Capture the cell that displays the provided text and extract its [X, Y] central coordinate. 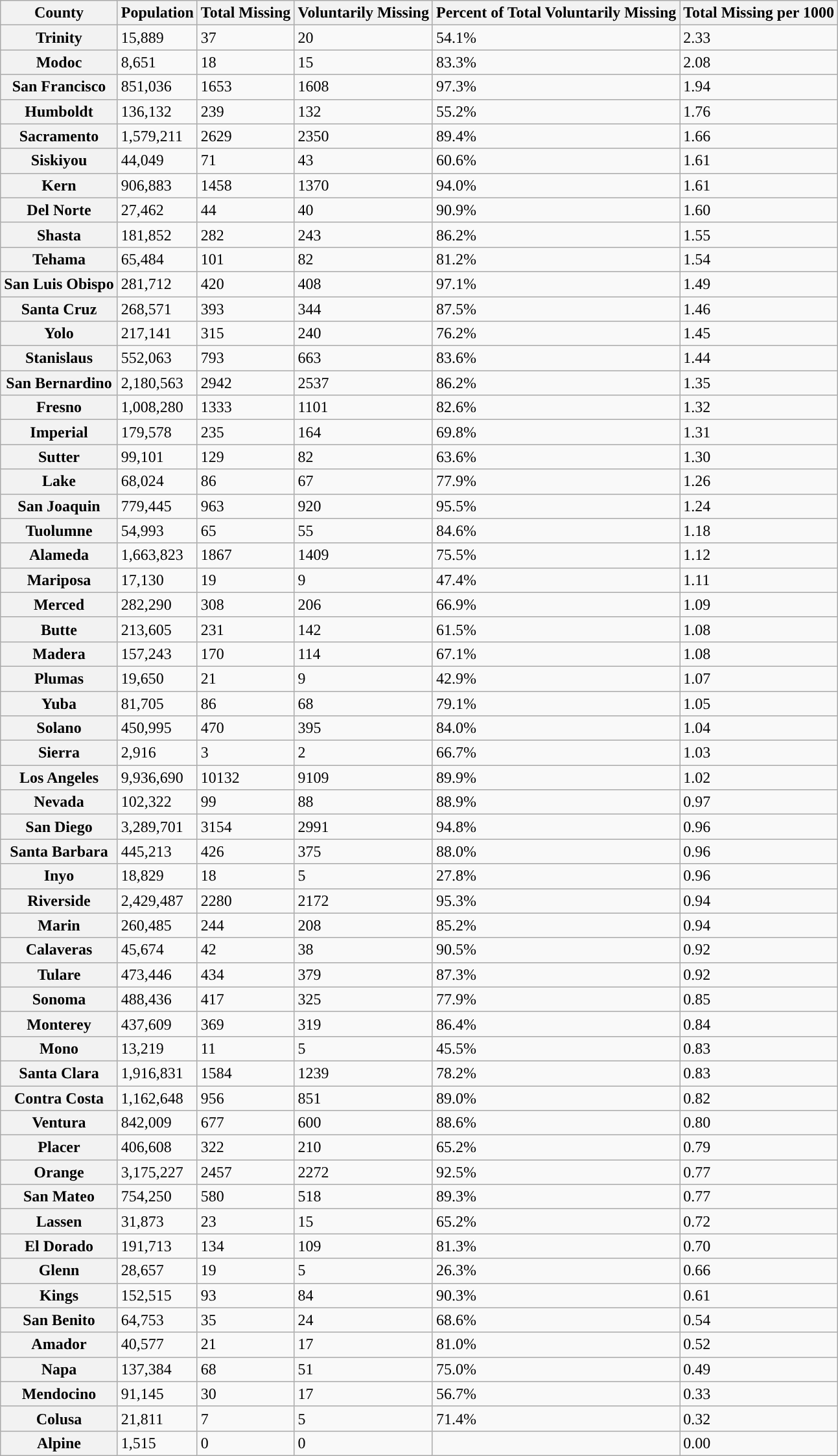
420 [246, 284]
42 [246, 950]
Del Norte [59, 210]
Modoc [59, 62]
89.9% [556, 778]
181,852 [157, 235]
1.32 [759, 408]
Stanislaus [59, 358]
County [59, 13]
54.1% [556, 38]
23 [246, 1221]
Lassen [59, 1221]
450,995 [157, 728]
82.6% [556, 408]
3 [246, 753]
375 [364, 851]
1.44 [759, 358]
89.4% [556, 136]
54,993 [157, 531]
85.2% [556, 925]
239 [246, 111]
Kern [59, 185]
Sierra [59, 753]
2942 [246, 383]
2,916 [157, 753]
2537 [364, 383]
793 [246, 358]
94.8% [556, 827]
132 [364, 111]
1.76 [759, 111]
Tuolumne [59, 531]
210 [364, 1148]
26.3% [556, 1271]
0.32 [759, 1418]
2 [364, 753]
1,515 [157, 1443]
2172 [364, 901]
28,657 [157, 1271]
38 [364, 950]
Plumas [59, 678]
906,883 [157, 185]
8,651 [157, 62]
40,577 [157, 1345]
45.5% [556, 1048]
437,609 [157, 1024]
1.26 [759, 481]
Percent of Total Voluntarily Missing [556, 13]
101 [246, 259]
69.8% [556, 432]
Tulare [59, 975]
44,049 [157, 161]
426 [246, 851]
Nevada [59, 802]
Population [157, 13]
417 [246, 999]
17,130 [157, 580]
21,811 [157, 1418]
136,132 [157, 111]
2.33 [759, 38]
66.7% [556, 753]
Napa [59, 1369]
91,145 [157, 1394]
68,024 [157, 481]
2272 [364, 1172]
Imperial [59, 432]
Shasta [59, 235]
0.49 [759, 1369]
79.1% [556, 703]
842,009 [157, 1123]
10132 [246, 778]
Sutter [59, 457]
322 [246, 1148]
Yolo [59, 334]
Kings [59, 1295]
Marin [59, 925]
235 [246, 432]
308 [246, 605]
18,829 [157, 876]
179,578 [157, 432]
Sonoma [59, 999]
Santa Clara [59, 1073]
3,175,227 [157, 1172]
Total Missing per 1000 [759, 13]
1370 [364, 185]
San Mateo [59, 1197]
1.46 [759, 309]
63.6% [556, 457]
88 [364, 802]
129 [246, 457]
24 [364, 1320]
0.52 [759, 1345]
1,162,648 [157, 1098]
88.6% [556, 1123]
78.2% [556, 1073]
1.02 [759, 778]
Santa Barbara [59, 851]
3,289,701 [157, 827]
Glenn [59, 1271]
240 [364, 334]
Alpine [59, 1443]
0.72 [759, 1221]
663 [364, 358]
43 [364, 161]
65 [246, 531]
86.4% [556, 1024]
1.66 [759, 136]
1.35 [759, 383]
0.66 [759, 1271]
0.82 [759, 1098]
552,063 [157, 358]
243 [364, 235]
Lake [59, 481]
Monterey [59, 1024]
84.0% [556, 728]
20 [364, 38]
Calaveras [59, 950]
68.6% [556, 1320]
87.5% [556, 309]
90.9% [556, 210]
137,384 [157, 1369]
434 [246, 975]
95.3% [556, 901]
1.18 [759, 531]
406,608 [157, 1148]
Sacramento [59, 136]
83.6% [556, 358]
37 [246, 38]
97.1% [556, 284]
2280 [246, 901]
208 [364, 925]
369 [246, 1024]
81.0% [556, 1345]
0.00 [759, 1443]
Merced [59, 605]
2,429,487 [157, 901]
99 [246, 802]
1.94 [759, 87]
88.9% [556, 802]
3154 [246, 827]
Ventura [59, 1123]
754,250 [157, 1197]
95.5% [556, 506]
1.11 [759, 580]
851 [364, 1098]
Tehama [59, 259]
Riverside [59, 901]
191,713 [157, 1246]
1.55 [759, 235]
600 [364, 1123]
779,445 [157, 506]
31,873 [157, 1221]
9109 [364, 778]
1101 [364, 408]
San Diego [59, 827]
61.5% [556, 629]
344 [364, 309]
213,605 [157, 629]
134 [246, 1246]
15,889 [157, 38]
Alameda [59, 555]
89.0% [556, 1098]
Total Missing [246, 13]
1.12 [759, 555]
81.2% [556, 259]
76.2% [556, 334]
231 [246, 629]
97.3% [556, 87]
Mono [59, 1048]
1608 [364, 87]
379 [364, 975]
1333 [246, 408]
El Dorado [59, 1246]
San Benito [59, 1320]
81.3% [556, 1246]
71 [246, 161]
Trinity [59, 38]
27,462 [157, 210]
408 [364, 284]
206 [364, 605]
152,515 [157, 1295]
San Bernardino [59, 383]
0.79 [759, 1148]
2629 [246, 136]
445,213 [157, 851]
1584 [246, 1073]
677 [246, 1123]
Humboldt [59, 111]
1.04 [759, 728]
268,571 [157, 309]
488,436 [157, 999]
1,579,211 [157, 136]
244 [246, 925]
157,243 [157, 654]
92.5% [556, 1172]
89.3% [556, 1197]
260,485 [157, 925]
1.07 [759, 678]
1.03 [759, 753]
19,650 [157, 678]
1.05 [759, 703]
Madera [59, 654]
518 [364, 1197]
0.97 [759, 802]
2991 [364, 827]
99,101 [157, 457]
1.31 [759, 432]
90.3% [556, 1295]
393 [246, 309]
2,180,563 [157, 383]
Placer [59, 1148]
102,322 [157, 802]
1409 [364, 555]
83.3% [556, 62]
170 [246, 654]
42.9% [556, 678]
Contra Costa [59, 1098]
920 [364, 506]
11 [246, 1048]
67 [364, 481]
47.4% [556, 580]
282,290 [157, 605]
Butte [59, 629]
87.3% [556, 975]
1,916,831 [157, 1073]
1.49 [759, 284]
30 [246, 1394]
1.60 [759, 210]
282 [246, 235]
93 [246, 1295]
1.45 [759, 334]
1653 [246, 87]
Orange [59, 1172]
75.5% [556, 555]
0.80 [759, 1123]
60.6% [556, 161]
67.1% [556, 654]
851,036 [157, 87]
1.09 [759, 605]
Mendocino [59, 1394]
51 [364, 1369]
1,663,823 [157, 555]
90.5% [556, 950]
45,674 [157, 950]
2350 [364, 136]
75.0% [556, 1369]
109 [364, 1246]
81,705 [157, 703]
1458 [246, 185]
0.33 [759, 1394]
319 [364, 1024]
71.4% [556, 1418]
Colusa [59, 1418]
9,936,690 [157, 778]
315 [246, 334]
35 [246, 1320]
0.70 [759, 1246]
Yuba [59, 703]
Solano [59, 728]
27.8% [556, 876]
7 [246, 1418]
55 [364, 531]
Amador [59, 1345]
164 [364, 432]
1,008,280 [157, 408]
142 [364, 629]
San Joaquin [59, 506]
San Luis Obispo [59, 284]
Mariposa [59, 580]
88.0% [556, 851]
1239 [364, 1073]
56.7% [556, 1394]
94.0% [556, 185]
956 [246, 1098]
1.30 [759, 457]
2457 [246, 1172]
Los Angeles [59, 778]
Voluntarily Missing [364, 13]
473,446 [157, 975]
Fresno [59, 408]
84 [364, 1295]
1867 [246, 555]
470 [246, 728]
84.6% [556, 531]
55.2% [556, 111]
San Francisco [59, 87]
Santa Cruz [59, 309]
Siskiyou [59, 161]
40 [364, 210]
1.54 [759, 259]
1.24 [759, 506]
64,753 [157, 1320]
0.84 [759, 1024]
217,141 [157, 334]
2.08 [759, 62]
114 [364, 654]
65,484 [157, 259]
580 [246, 1197]
44 [246, 210]
0.61 [759, 1295]
66.9% [556, 605]
13,219 [157, 1048]
395 [364, 728]
Inyo [59, 876]
963 [246, 506]
281,712 [157, 284]
325 [364, 999]
0.85 [759, 999]
0.54 [759, 1320]
